Output the [X, Y] coordinate of the center of the cell containing the given text.  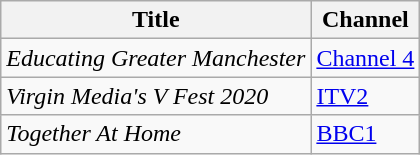
BBC1 [366, 134]
ITV2 [366, 96]
Title [156, 20]
Channel [366, 20]
Educating Greater Manchester [156, 58]
Virgin Media's V Fest 2020 [156, 96]
Channel 4 [366, 58]
Together At Home [156, 134]
